Locate the cell with the specified text and output its (X, Y) center coordinate. 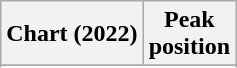
Peakposition (189, 34)
Chart (2022) (72, 34)
